Return the [x, y] coordinate for the center point of the cell that contains the specified text.  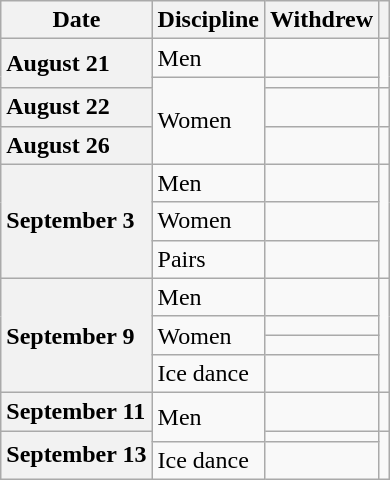
Discipline [208, 20]
Date [76, 20]
August 26 [76, 145]
Withdrew [321, 20]
Pairs [208, 259]
August 22 [76, 107]
September 9 [76, 335]
August 21 [76, 64]
September 13 [76, 454]
September 11 [76, 411]
September 3 [76, 221]
